From the cell containing the given text, extract its center point as (X, Y) coordinate. 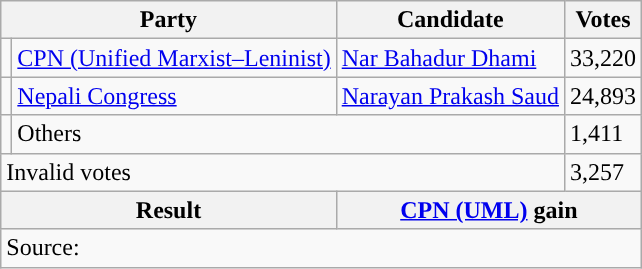
1,411 (604, 134)
Source: (322, 248)
Votes (604, 20)
CPN (Unified Marxist–Leninist) (174, 58)
Others (288, 134)
CPN (UML) gain (488, 210)
3,257 (604, 172)
Nepali Congress (174, 96)
Result (168, 210)
33,220 (604, 58)
Party (168, 20)
Invalid votes (283, 172)
Narayan Prakash Saud (450, 96)
Candidate (450, 20)
Nar Bahadur Dhami (450, 58)
24,893 (604, 96)
